Locate the cell with the specified text and output its (X, Y) center coordinate. 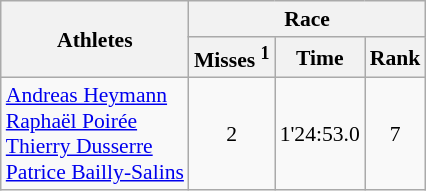
Misses 1 (232, 58)
Rank (396, 58)
Andreas HeymannRaphaël PoiréeThierry DusserrePatrice Bailly-Salins (95, 134)
Time (320, 58)
2 (232, 134)
7 (396, 134)
Race (307, 19)
1'24:53.0 (320, 134)
Athletes (95, 40)
